Scan for the cell matching the given text and deliver its (x, y) coordinate at center. 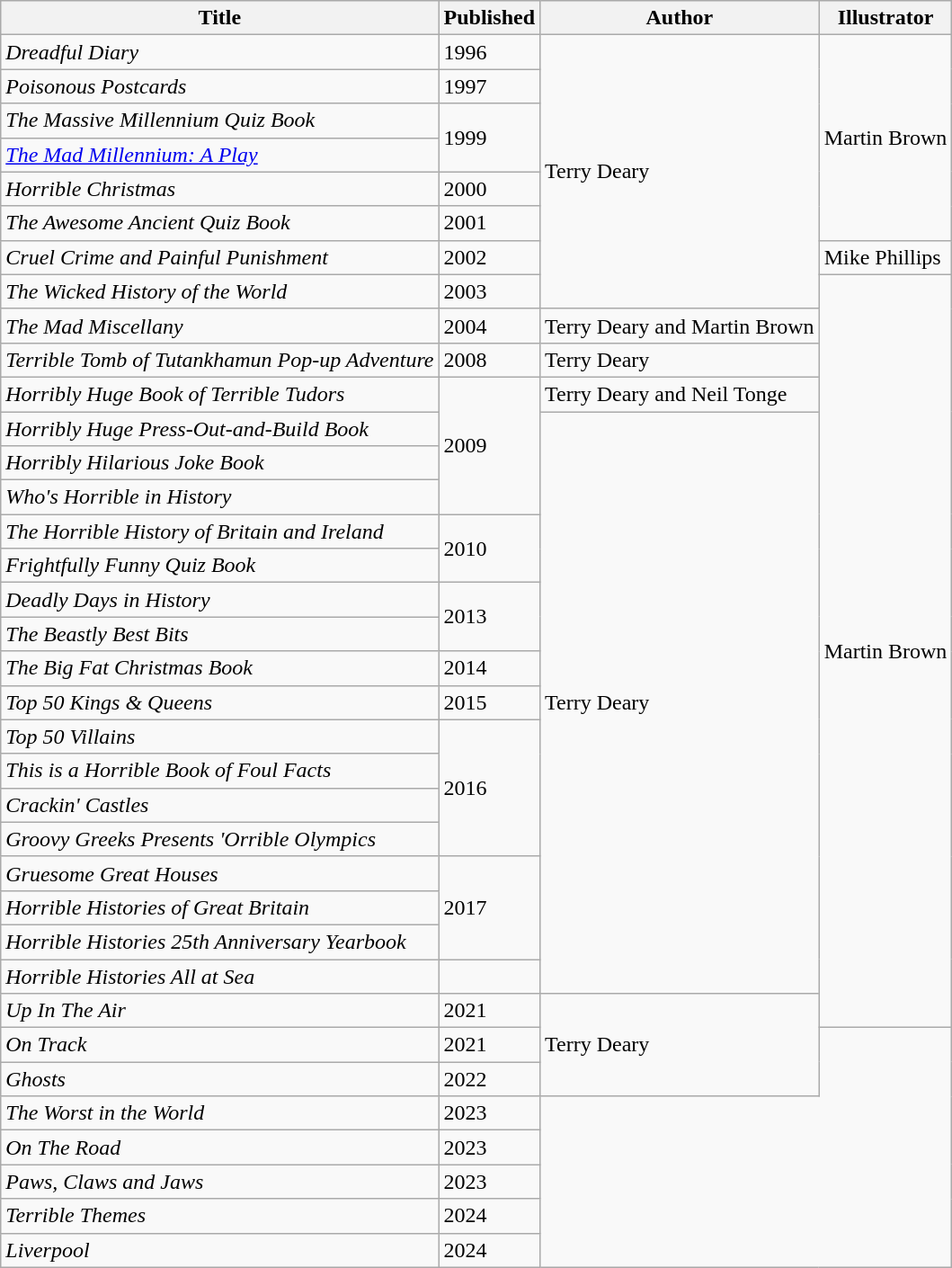
This is a Horrible Book of Foul Facts (219, 771)
2004 (489, 326)
Frightfully Funny Quiz Book (219, 566)
Mike Phillips (885, 257)
2013 (489, 617)
Liverpool (219, 1250)
On Track (219, 1045)
Top 50 Kings & Queens (219, 702)
Poisonous Postcards (219, 86)
Illustrator (885, 18)
On The Road (219, 1147)
Gruesome Great Houses (219, 873)
Dreadful Diary (219, 52)
The Big Fat Christmas Book (219, 668)
The Mad Millennium: A Play (219, 155)
Deadly Days in History (219, 600)
Horribly Huge Book of Terrible Tudors (219, 394)
Paws, Claws and Jaws (219, 1182)
2016 (489, 788)
2000 (489, 189)
Who's Horrible in History (219, 497)
2001 (489, 223)
Up In The Air (219, 1011)
1999 (489, 138)
The Worst in the World (219, 1113)
2014 (489, 668)
Cruel Crime and Painful Punishment (219, 257)
The Beastly Best Bits (219, 634)
Top 50 Villains (219, 737)
Author (680, 18)
Published (489, 18)
2022 (489, 1079)
Groovy Greeks Presents 'Orrible Olympics (219, 839)
Terrible Tomb of Tutankhamun Pop-up Adventure (219, 360)
Ghosts (219, 1079)
2015 (489, 702)
Terrible Themes (219, 1216)
Terry Deary and Martin Brown (680, 326)
2003 (489, 291)
The Wicked History of the World (219, 291)
2009 (489, 445)
Horribly Hilarious Joke Book (219, 463)
The Awesome Ancient Quiz Book (219, 223)
1996 (489, 52)
Horrible Histories of Great Britain (219, 907)
Horribly Huge Press-Out-and-Build Book (219, 429)
Horrible Histories 25th Anniversary Yearbook (219, 942)
2017 (489, 907)
The Mad Miscellany (219, 326)
2010 (489, 549)
The Massive Millennium Quiz Book (219, 121)
Title (219, 18)
Horrible Christmas (219, 189)
The Horrible History of Britain and Ireland (219, 531)
2002 (489, 257)
Terry Deary and Neil Tonge (680, 394)
2008 (489, 360)
1997 (489, 86)
Horrible Histories All at Sea (219, 976)
Crackin' Castles (219, 805)
